Determine the (x, y) coordinate at the center of the cell enclosing the given text.  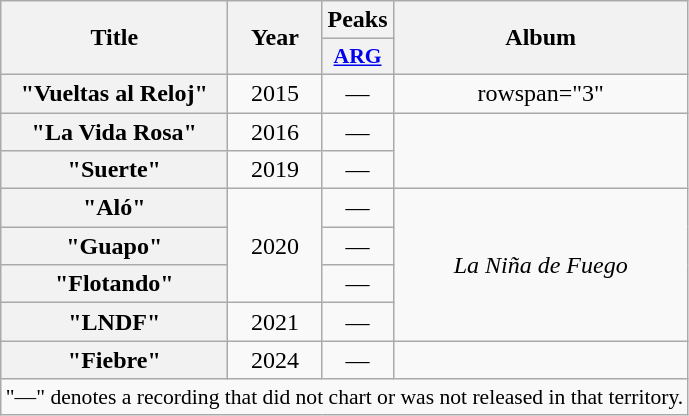
"Fiebre" (114, 360)
"LNDF" (114, 322)
rowspan="3" (540, 93)
2019 (275, 170)
"La Vida Rosa" (114, 131)
2016 (275, 131)
Year (275, 38)
La Niña de Fuego (540, 265)
Album (540, 38)
Peaks (358, 20)
2024 (275, 360)
"Suerte" (114, 170)
"—" denotes a recording that did not chart or was not released in that territory. (345, 397)
"Flotando" (114, 284)
2020 (275, 246)
2021 (275, 322)
"Aló" (114, 208)
2015 (275, 93)
Title (114, 38)
"Guapo" (114, 246)
ARG (358, 57)
"Vueltas al Reloj" (114, 93)
